Determine the (x, y) coordinate at the center of the cell enclosing the given text.  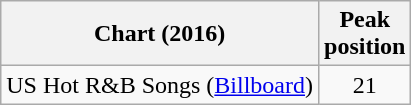
21 (365, 85)
Peakposition (365, 34)
Chart (2016) (160, 34)
US Hot R&B Songs (Billboard) (160, 85)
